Extract the (x, y) coordinate from the center of the cell holding the provided text.  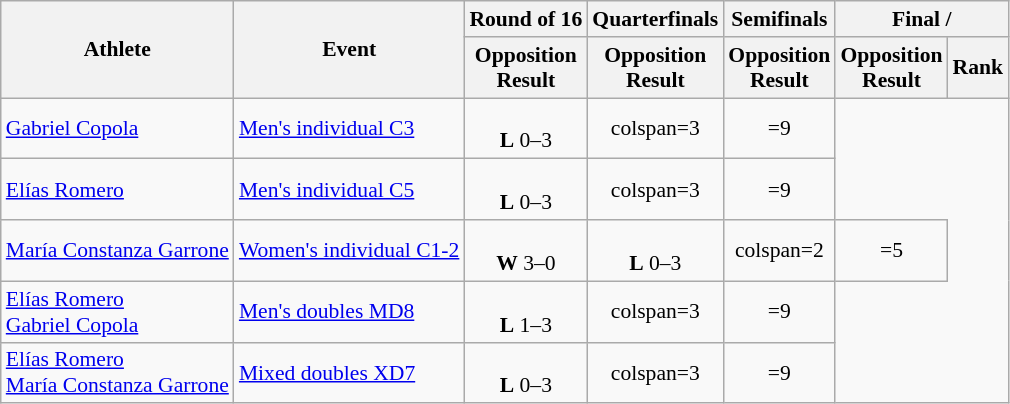
Elías RomeroGabriel Copola (118, 312)
Mixed doubles XD7 (350, 372)
Final / (922, 19)
=5 (891, 250)
W 3–0 (526, 250)
Gabriel Copola (118, 128)
Men's individual C3 (350, 128)
Women's individual C1-2 (350, 250)
Semifinals (779, 19)
Athlete (118, 50)
Men's doubles MD8 (350, 312)
Event (350, 50)
Round of 16 (526, 19)
Men's individual C5 (350, 190)
colspan=2 (779, 250)
L 1–3 (526, 312)
Elías Romero (118, 190)
Elías RomeroMaría Constanza Garrone (118, 372)
María Constanza Garrone (118, 250)
Quarterfinals (655, 19)
Rank (978, 68)
